Find where the given text appears and provide that cell's center as [X, Y] coordinate. 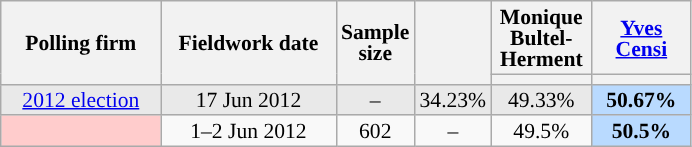
34.23% [452, 100]
49.33% [541, 100]
50.67% [641, 100]
2012 election [81, 100]
1–2 Jun 2012 [248, 132]
50.5% [641, 132]
Samplesize [375, 42]
Polling firm [81, 42]
Yves Censi [641, 38]
Fieldwork date [248, 42]
Monique Bultel-Herment [541, 38]
49.5% [541, 132]
602 [375, 132]
17 Jun 2012 [248, 100]
